Pinpoint the cell where the given text exists, returning its [X, Y] midpoint coordinate. 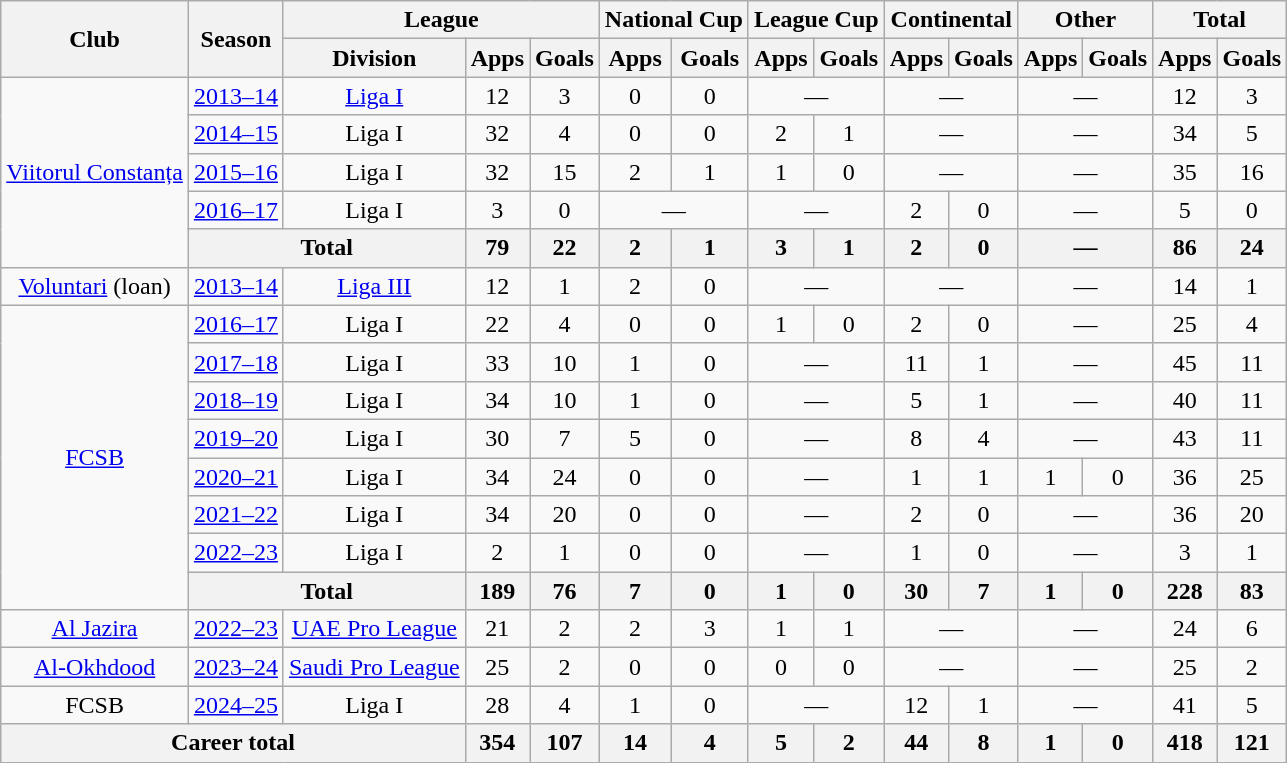
Continental [951, 20]
43 [1185, 438]
UAE Pro League [374, 629]
2020–21 [236, 477]
Viitorul Constanța [95, 172]
2021–22 [236, 515]
228 [1185, 591]
Season [236, 39]
Al Jazira [95, 629]
Al-Okhdood [95, 667]
2023–24 [236, 667]
2017–18 [236, 362]
2019–20 [236, 438]
21 [497, 629]
44 [916, 743]
83 [1252, 591]
Division [374, 58]
107 [565, 743]
Other [1085, 20]
National Cup [674, 20]
79 [497, 248]
16 [1252, 172]
33 [497, 362]
40 [1185, 400]
354 [497, 743]
League [441, 20]
Career total [233, 743]
86 [1185, 248]
418 [1185, 743]
Club [95, 39]
2015–16 [236, 172]
45 [1185, 362]
2024–25 [236, 705]
76 [565, 591]
15 [565, 172]
28 [497, 705]
Liga III [374, 286]
Voluntari (loan) [95, 286]
League Cup [816, 20]
2018–19 [236, 400]
189 [497, 591]
35 [1185, 172]
2014–15 [236, 134]
Saudi Pro League [374, 667]
6 [1252, 629]
121 [1252, 743]
41 [1185, 705]
